Return the [x, y] coordinate for the center point of the cell that contains the specified text.  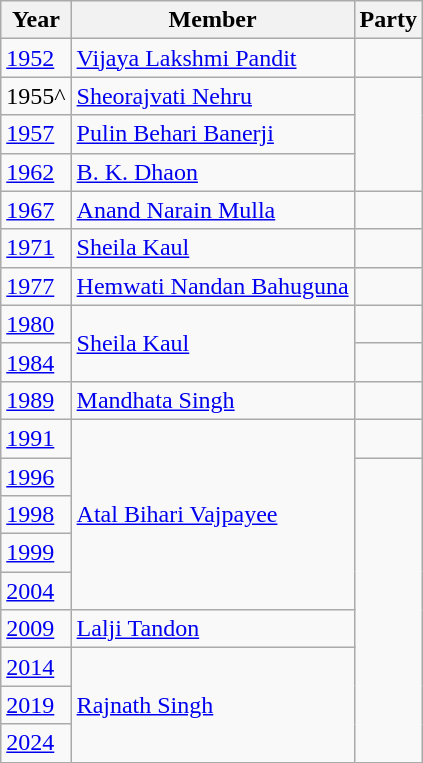
1952 [36, 58]
2004 [36, 591]
Rajnath Singh [212, 705]
Vijaya Lakshmi Pandit [212, 58]
1955^ [36, 96]
1957 [36, 134]
Year [36, 20]
2024 [36, 743]
1996 [36, 477]
1991 [36, 438]
1967 [36, 210]
1971 [36, 248]
Sheorajvati Nehru [212, 96]
Mandhata Singh [212, 400]
Hemwati Nandan Bahuguna [212, 286]
1977 [36, 286]
1998 [36, 515]
1999 [36, 553]
1980 [36, 324]
2009 [36, 629]
1989 [36, 400]
Anand Narain Mulla [212, 210]
1984 [36, 362]
Lalji Tandon [212, 629]
Party [388, 20]
B. K. Dhaon [212, 172]
Member [212, 20]
Pulin Behari Banerji [212, 134]
Atal Bihari Vajpayee [212, 514]
2014 [36, 667]
2019 [36, 705]
1962 [36, 172]
